Pinpoint the cell where the given text exists, returning its (x, y) midpoint coordinate. 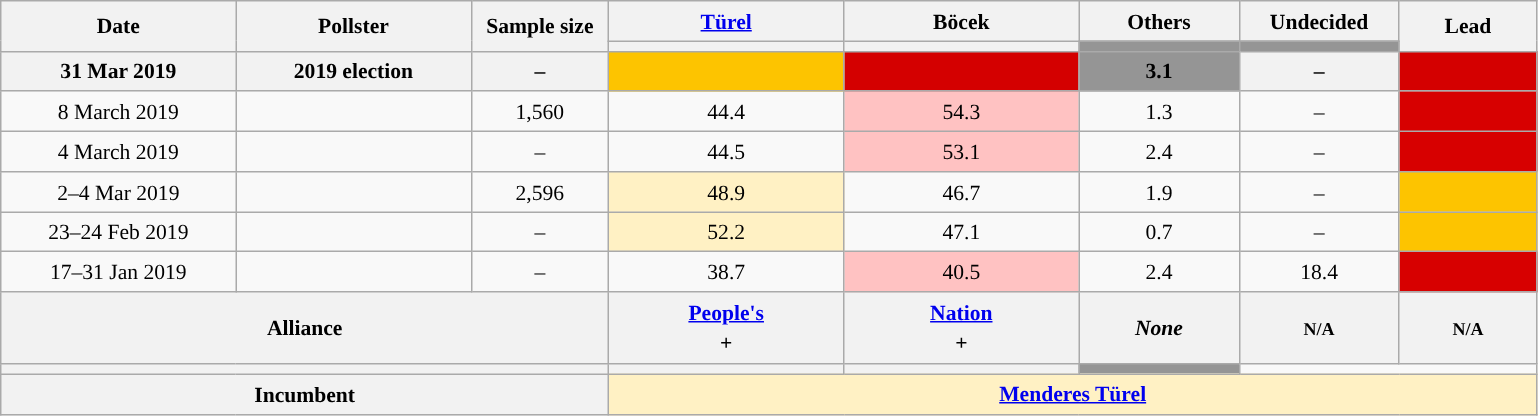
54.3 (962, 112)
44.4 (726, 112)
40.5 (962, 272)
Undecided (1319, 21)
48.9 (726, 192)
2–4 Mar 2019 (118, 192)
47.1 (962, 232)
2019 election (354, 71)
46.7 (962, 192)
Date (118, 26)
Pollster (354, 26)
1.9 (1159, 192)
Others (1159, 21)
Nation + (962, 328)
53.1 (962, 152)
Türel (726, 21)
18.4 (1319, 272)
Sample size (540, 26)
8 March 2019 (118, 112)
People's + (726, 328)
Incumbent (305, 395)
Böcek (962, 21)
Menderes Türel (1073, 395)
23–24 Feb 2019 (118, 232)
Lead (1468, 26)
Alliance (305, 328)
2,596 (540, 192)
17–31 Jan 2019 (118, 272)
52.2 (726, 232)
31 Mar 2019 (118, 71)
1.3 (1159, 112)
3.1 (1159, 71)
44.5 (726, 152)
1,560 (540, 112)
38.7 (726, 272)
None (1159, 328)
4 March 2019 (118, 152)
0.7 (1159, 232)
